Detect which cell encompasses the target text, then output its [x, y] center coordinate. 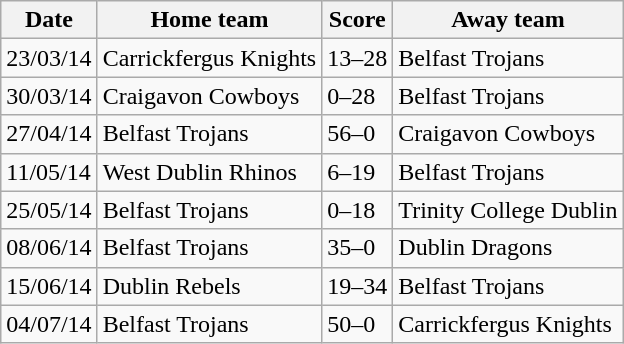
23/03/14 [49, 58]
Home team [210, 20]
13–28 [358, 58]
27/04/14 [49, 134]
0–18 [358, 210]
0–28 [358, 96]
Score [358, 20]
08/06/14 [49, 248]
25/05/14 [49, 210]
Away team [508, 20]
Date [49, 20]
56–0 [358, 134]
15/06/14 [49, 286]
50–0 [358, 324]
30/03/14 [49, 96]
35–0 [358, 248]
19–34 [358, 286]
West Dublin Rhinos [210, 172]
Dublin Dragons [508, 248]
Trinity College Dublin [508, 210]
04/07/14 [49, 324]
Dublin Rebels [210, 286]
11/05/14 [49, 172]
6–19 [358, 172]
